Scan for the cell matching the given text and deliver its [x, y] coordinate at center. 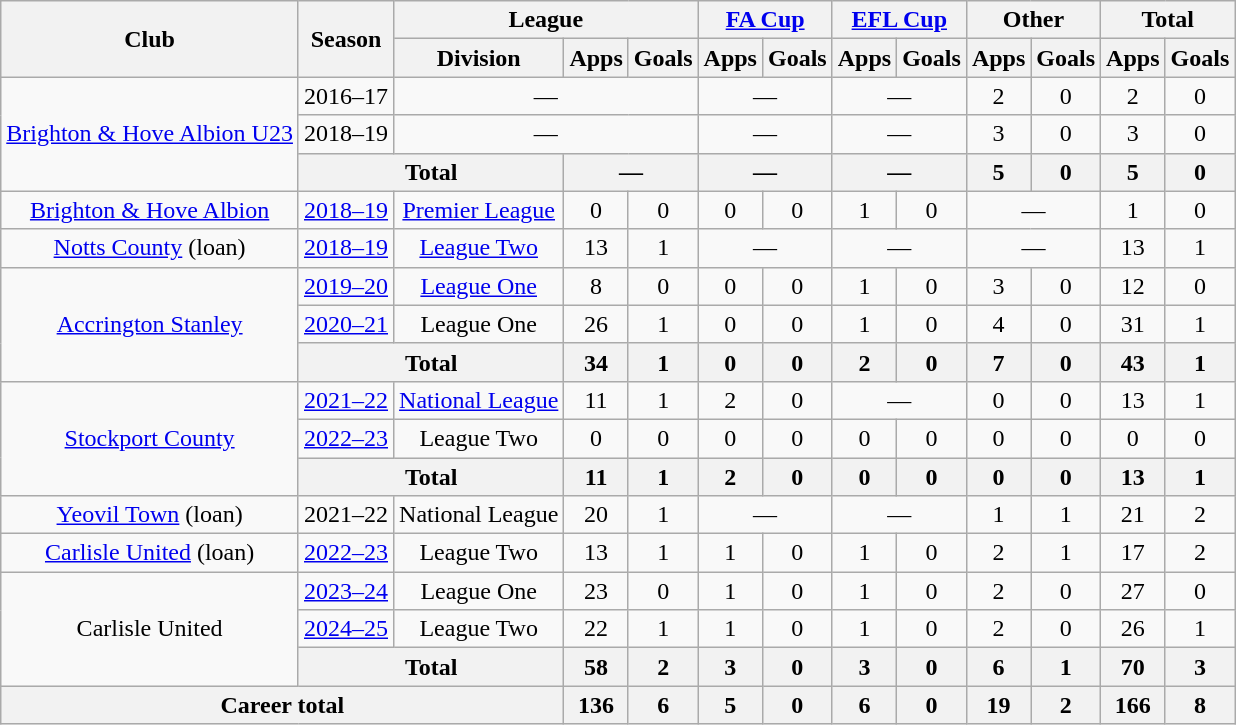
Premier League [479, 210]
20 [596, 515]
58 [596, 667]
FA Cup [765, 20]
34 [596, 362]
Season [346, 39]
Division [479, 58]
19 [998, 705]
22 [596, 629]
2020–21 [346, 324]
Brighton & Hove Albion [150, 210]
League [546, 20]
Club [150, 39]
43 [1133, 362]
23 [596, 591]
166 [1133, 705]
21 [1133, 515]
31 [1133, 324]
70 [1133, 667]
7 [998, 362]
2019–20 [346, 286]
Accrington Stanley [150, 324]
4 [998, 324]
27 [1133, 591]
2024–25 [346, 629]
2016–17 [346, 96]
Stockport County [150, 438]
17 [1133, 553]
Other [1033, 20]
Carlisle United [150, 629]
12 [1133, 286]
2023–24 [346, 591]
Notts County (loan) [150, 248]
Carlisle United (loan) [150, 553]
EFL Cup [899, 20]
Brighton & Hove Albion U23 [150, 134]
136 [596, 705]
Yeovil Town (loan) [150, 515]
Career total [282, 705]
